Extract the [X, Y] coordinate from the center of the cell holding the provided text.  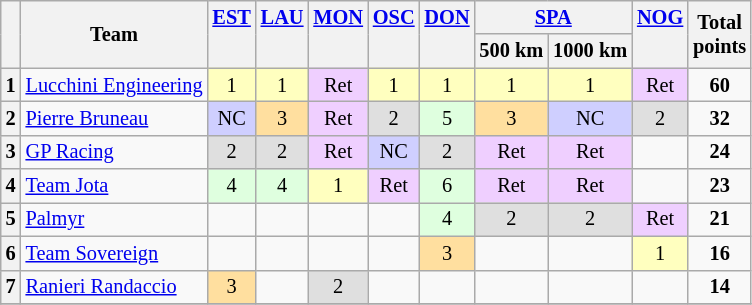
LAU [282, 34]
Team Jota [114, 186]
SPA [553, 17]
EST [231, 34]
Ranieri Randaccio [114, 287]
DON [448, 34]
OSC [394, 34]
16 [720, 253]
21 [720, 219]
Pierre Bruneau [114, 118]
Team Sovereign [114, 253]
24 [720, 152]
GP Racing [114, 152]
14 [720, 287]
60 [720, 85]
32 [720, 118]
Totalpoints [720, 34]
7 [11, 287]
MON [338, 34]
1000 km [590, 51]
500 km [511, 51]
Lucchini Engineering [114, 85]
NOG [660, 34]
Team [114, 34]
Palmyr [114, 219]
23 [720, 186]
